Search for the cell housing the specified text and yield its (x, y) center coordinate. 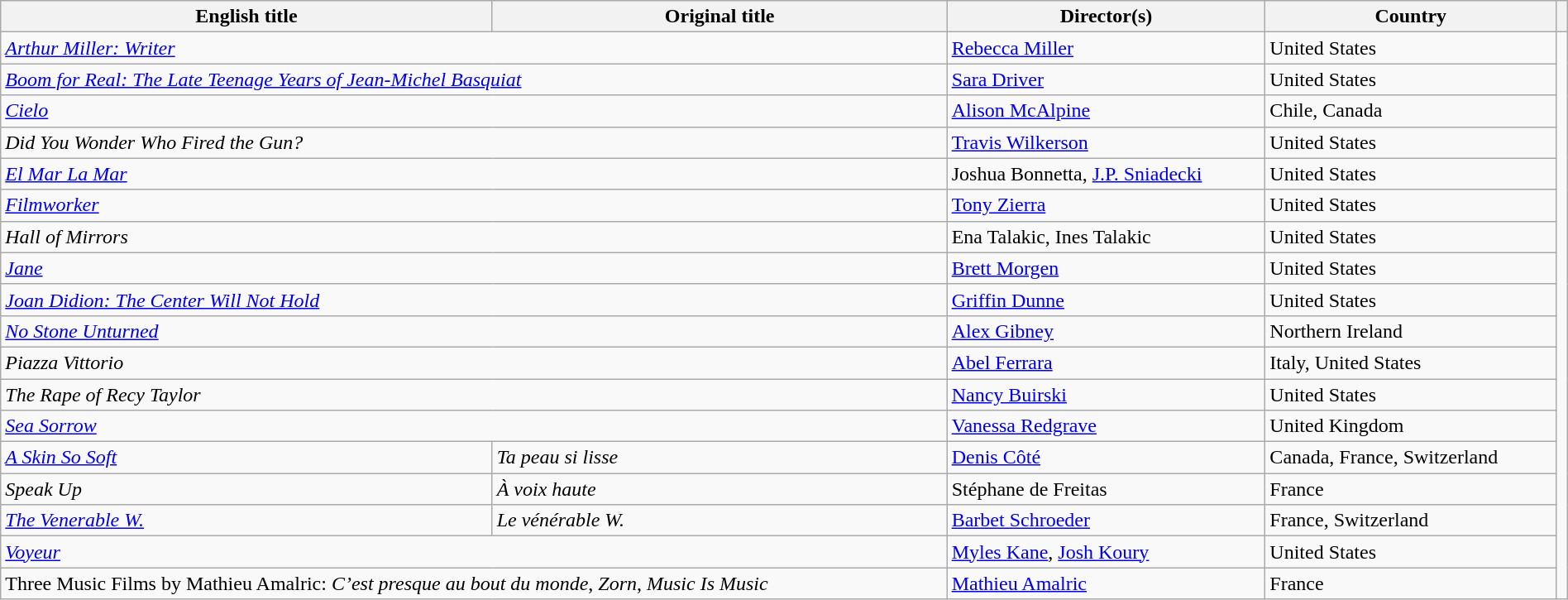
Sea Sorrow (474, 426)
Brett Morgen (1107, 268)
Director(s) (1107, 17)
Rebecca Miller (1107, 48)
English title (246, 17)
Cielo (474, 111)
Original title (719, 17)
No Stone Unturned (474, 331)
Sara Driver (1107, 79)
Voyeur (474, 552)
El Mar La Mar (474, 174)
Speak Up (246, 489)
Travis Wilkerson (1107, 142)
Joshua Bonnetta, J.P. Sniadecki (1107, 174)
United Kingdom (1411, 426)
Abel Ferrara (1107, 362)
The Venerable W. (246, 521)
Griffin Dunne (1107, 300)
Did You Wonder Who Fired the Gun? (474, 142)
Northern Ireland (1411, 331)
Country (1411, 17)
Hall of Mirrors (474, 237)
Vanessa Redgrave (1107, 426)
Filmworker (474, 205)
Mathieu Amalric (1107, 583)
Canada, France, Switzerland (1411, 458)
Barbet Schroeder (1107, 521)
The Rape of Recy Taylor (474, 395)
France, Switzerland (1411, 521)
Myles Kane, Josh Koury (1107, 552)
Ena Talakic, Ines Talakic (1107, 237)
Three Music Films by Mathieu Amalric: C’est presque au bout du monde, Zorn, Music Is Music (474, 583)
Stéphane de Freitas (1107, 489)
Alison McAlpine (1107, 111)
Italy, United States (1411, 362)
Le vénérable W. (719, 521)
Joan Didion: The Center Will Not Hold (474, 300)
Boom for Real: The Late Teenage Years of Jean-Michel Basquiat (474, 79)
Tony Zierra (1107, 205)
Denis Côté (1107, 458)
Ta peau si lisse (719, 458)
Nancy Buirski (1107, 395)
Jane (474, 268)
Arthur Miller: Writer (474, 48)
Alex Gibney (1107, 331)
Piazza Vittorio (474, 362)
A Skin So Soft (246, 458)
Chile, Canada (1411, 111)
À voix haute (719, 489)
